Find where the given text appears and provide that cell's center as [x, y] coordinate. 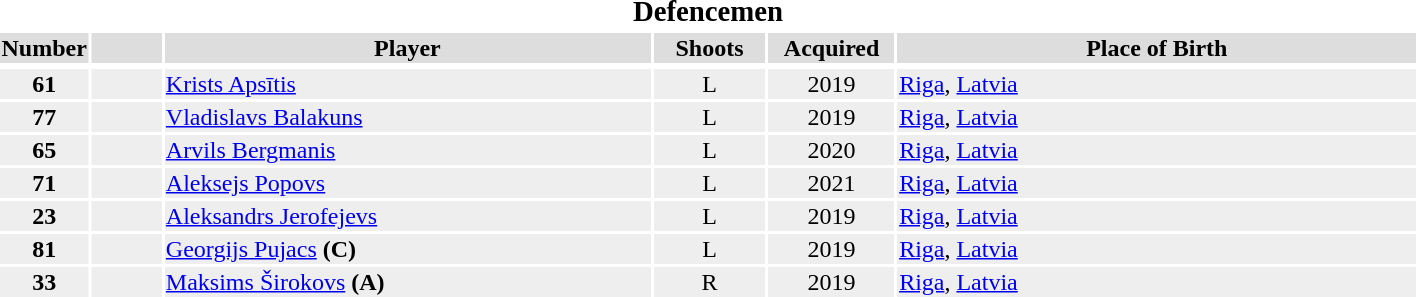
Number [44, 48]
23 [44, 216]
Aleksandrs Jerofejevs [407, 216]
65 [44, 150]
77 [44, 117]
61 [44, 84]
Vladislavs Balakuns [407, 117]
Player [407, 48]
Shoots [709, 48]
Maksims Širokovs (A) [407, 282]
81 [44, 249]
Acquired [832, 48]
33 [44, 282]
2020 [832, 150]
Aleksejs Popovs [407, 183]
71 [44, 183]
R [709, 282]
Georgijs Pujacs (C) [407, 249]
Arvils Bergmanis [407, 150]
2021 [832, 183]
Krists Apsītis [407, 84]
Place of Birth [1157, 48]
